Return [X, Y] of the center of cell containing provided text 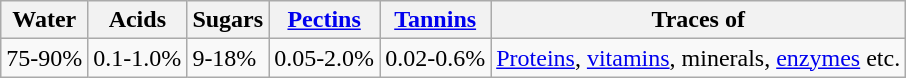
0.1-1.0% [138, 58]
0.05-2.0% [324, 58]
Traces of [698, 20]
0.02-0.6% [436, 58]
Tannins [436, 20]
Water [44, 20]
Sugars [228, 20]
9-18% [228, 58]
Acids [138, 20]
Pectins [324, 20]
Proteins, vitamins, minerals, enzymes etc. [698, 58]
75-90% [44, 58]
